Determine the [x, y] coordinate at the center of the cell enclosing the given text.  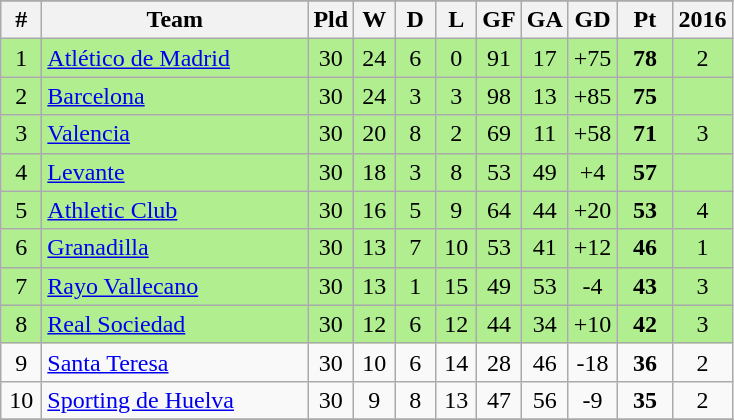
11 [544, 134]
18 [374, 172]
L [456, 20]
14 [456, 362]
57 [645, 172]
71 [645, 134]
20 [374, 134]
GA [544, 20]
Team [175, 20]
15 [456, 286]
0 [456, 58]
+12 [592, 248]
-18 [592, 362]
56 [544, 400]
Real Sociedad [175, 324]
Levante [175, 172]
69 [499, 134]
D [416, 20]
+10 [592, 324]
36 [645, 362]
2016 [702, 20]
W [374, 20]
+58 [592, 134]
41 [544, 248]
Rayo Vallecano [175, 286]
28 [499, 362]
Atlético de Madrid [175, 58]
35 [645, 400]
Valencia [175, 134]
17 [544, 58]
GD [592, 20]
34 [544, 324]
# [22, 20]
-4 [592, 286]
Sporting de Huelva [175, 400]
43 [645, 286]
16 [374, 210]
+4 [592, 172]
91 [499, 58]
+75 [592, 58]
-9 [592, 400]
64 [499, 210]
Athletic Club [175, 210]
Granadilla [175, 248]
+85 [592, 96]
47 [499, 400]
Pt [645, 20]
98 [499, 96]
75 [645, 96]
Pld [331, 20]
GF [499, 20]
Barcelona [175, 96]
42 [645, 324]
+20 [592, 210]
78 [645, 58]
Santa Teresa [175, 362]
